Scan for the cell matching the given text and deliver its (X, Y) coordinate at center. 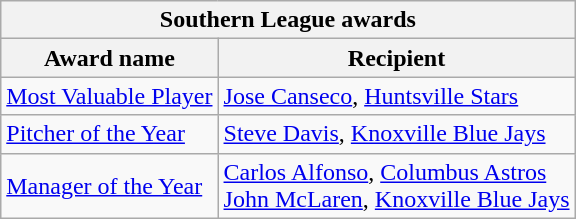
Manager of the Year (110, 186)
Carlos Alfonso, Columbus Astros John McLaren, Knoxville Blue Jays (396, 186)
Award name (110, 58)
Steve Davis, Knoxville Blue Jays (396, 134)
Recipient (396, 58)
Pitcher of the Year (110, 134)
Most Valuable Player (110, 96)
Jose Canseco, Huntsville Stars (396, 96)
Southern League awards (288, 20)
